Capture the cell that displays the provided text and extract its (x, y) central coordinate. 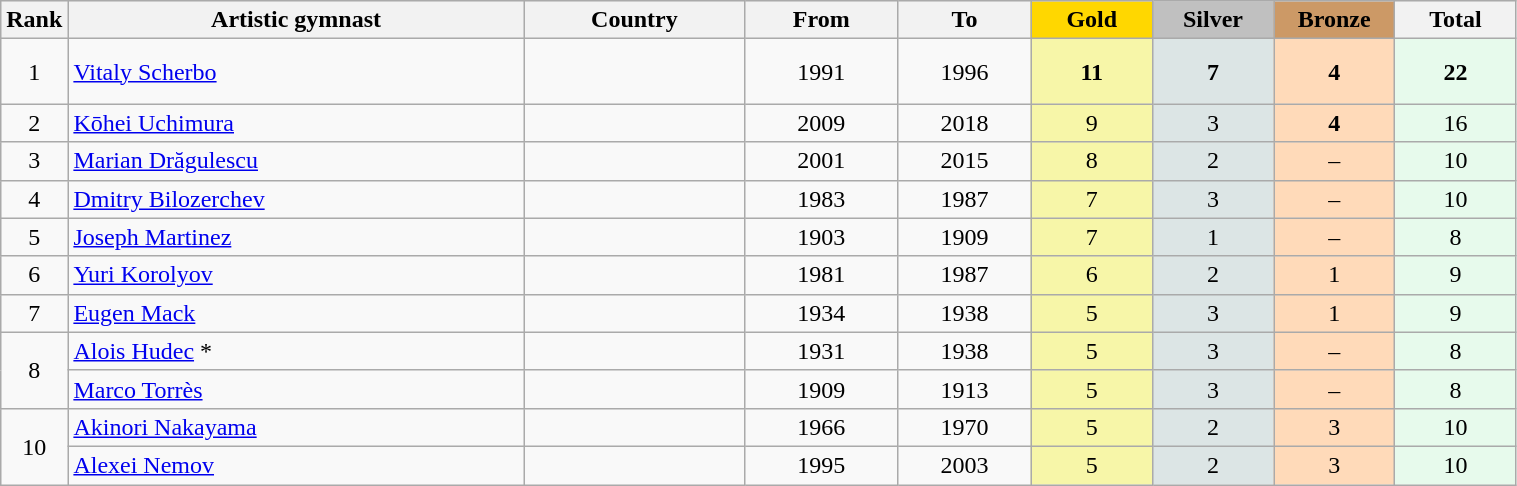
Kōhei Uchimura (296, 123)
Akinori Nakayama (296, 427)
2018 (964, 123)
Marco Torrès (296, 389)
Gold (1092, 20)
Yuri Korolyov (296, 275)
11 (1092, 72)
1966 (822, 427)
22 (1456, 72)
Dmitry Bilozerchev (296, 199)
2001 (822, 161)
Marian Drăgulescu (296, 161)
1913 (964, 389)
From (822, 20)
Country (634, 20)
1995 (822, 465)
Artistic gymnast (296, 20)
1934 (822, 313)
To (964, 20)
Alexei Nemov (296, 465)
Bronze (1334, 20)
1970 (964, 427)
1983 (822, 199)
1996 (964, 72)
16 (1456, 123)
Alois Hudec * (296, 351)
Rank (34, 20)
2015 (964, 161)
Vitaly Scherbo (296, 72)
Joseph Martinez (296, 237)
2003 (964, 465)
1991 (822, 72)
Total (1456, 20)
1903 (822, 237)
1931 (822, 351)
Silver (1212, 20)
2009 (822, 123)
1981 (822, 275)
Eugen Mack (296, 313)
